Return [X, Y] of the center of cell containing provided text 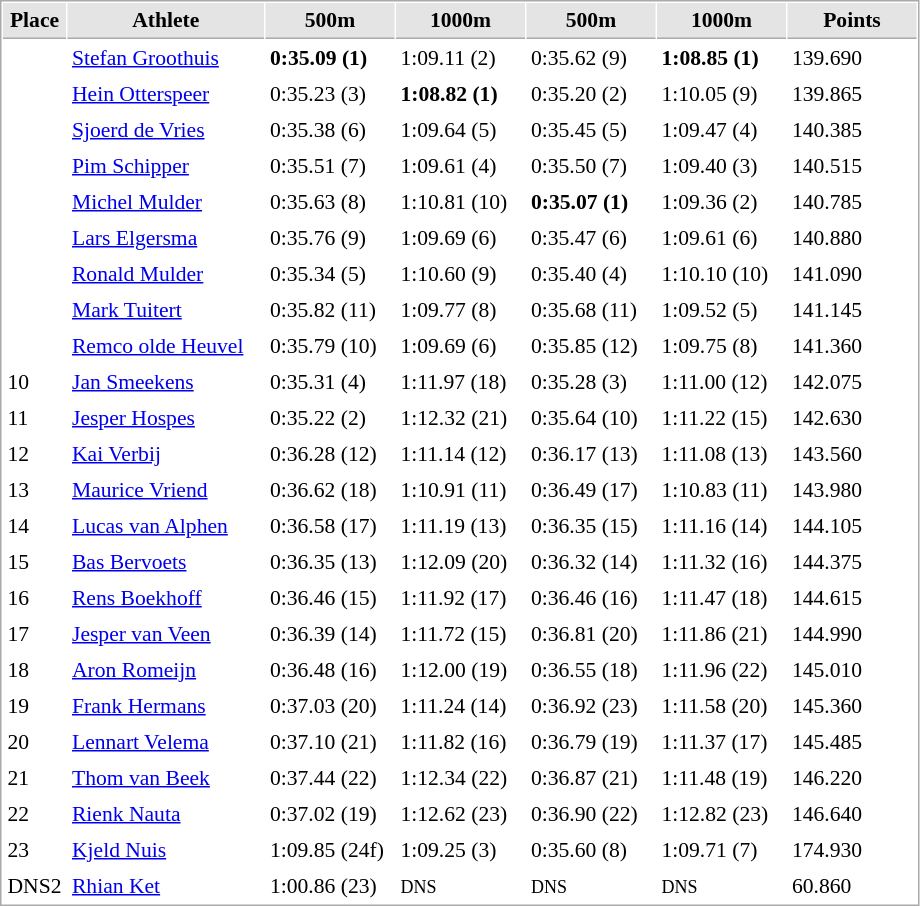
Jan Smeekens [165, 381]
0:35.76 (9) [330, 237]
140.880 [852, 237]
Kjeld Nuis [165, 849]
145.485 [852, 741]
1:09.40 (3) [722, 165]
1:11.14 (12) [460, 453]
0:35.31 (4) [330, 381]
1:10.05 (9) [722, 93]
Thom van Beek [165, 777]
1:11.22 (15) [722, 417]
1:11.37 (17) [722, 741]
11 [34, 417]
141.145 [852, 309]
0:35.64 (10) [590, 417]
1:10.91 (11) [460, 489]
Athlete [165, 21]
0:36.49 (17) [590, 489]
1:11.86 (21) [722, 633]
1:12.32 (21) [460, 417]
0:36.90 (22) [590, 813]
Lennart Velema [165, 741]
1:11.47 (18) [722, 597]
0:36.81 (20) [590, 633]
Aron Romeijn [165, 669]
0:35.62 (9) [590, 57]
139.690 [852, 57]
Rhian Ket [165, 885]
0:35.23 (3) [330, 93]
12 [34, 453]
0:35.20 (2) [590, 93]
0:35.45 (5) [590, 129]
139.865 [852, 93]
0:36.35 (15) [590, 525]
1:09.64 (5) [460, 129]
0:35.07 (1) [590, 201]
1:09.71 (7) [722, 849]
143.980 [852, 489]
13 [34, 489]
1:11.08 (13) [722, 453]
144.990 [852, 633]
0:35.22 (2) [330, 417]
1:12.00 (19) [460, 669]
0:35.60 (8) [590, 849]
21 [34, 777]
Sjoerd de Vries [165, 129]
Frank Hermans [165, 705]
1:11.24 (14) [460, 705]
Jesper van Veen [165, 633]
0:35.38 (6) [330, 129]
1:10.10 (10) [722, 273]
1:10.60 (9) [460, 273]
145.360 [852, 705]
1:11.16 (14) [722, 525]
Mark Tuitert [165, 309]
15 [34, 561]
1:08.82 (1) [460, 93]
0:37.03 (20) [330, 705]
140.785 [852, 201]
1:09.52 (5) [722, 309]
0:35.85 (12) [590, 345]
1:11.48 (19) [722, 777]
145.010 [852, 669]
1:09.85 (24f) [330, 849]
1:12.09 (20) [460, 561]
Rens Boekhoff [165, 597]
Kai Verbij [165, 453]
1:00.86 (23) [330, 885]
1:11.72 (15) [460, 633]
142.630 [852, 417]
143.560 [852, 453]
DNS2 [34, 885]
14 [34, 525]
0:35.79 (10) [330, 345]
0:35.47 (6) [590, 237]
Place [34, 21]
Maurice Vriend [165, 489]
0:37.10 (21) [330, 741]
0:35.63 (8) [330, 201]
Stefan Groothuis [165, 57]
0:36.46 (16) [590, 597]
0:36.17 (13) [590, 453]
0:36.28 (12) [330, 453]
0:36.39 (14) [330, 633]
146.220 [852, 777]
0:36.48 (16) [330, 669]
Lucas van Alphen [165, 525]
0:36.58 (17) [330, 525]
1:09.47 (4) [722, 129]
1:11.58 (20) [722, 705]
16 [34, 597]
1:09.25 (3) [460, 849]
142.075 [852, 381]
146.640 [852, 813]
144.105 [852, 525]
0:36.92 (23) [590, 705]
140.385 [852, 129]
Michel Mulder [165, 201]
0:35.34 (5) [330, 273]
144.615 [852, 597]
20 [34, 741]
1:11.96 (22) [722, 669]
Jesper Hospes [165, 417]
0:35.82 (11) [330, 309]
0:36.62 (18) [330, 489]
19 [34, 705]
1:09.77 (8) [460, 309]
60.860 [852, 885]
1:11.97 (18) [460, 381]
0:35.28 (3) [590, 381]
1:11.92 (17) [460, 597]
144.375 [852, 561]
1:11.00 (12) [722, 381]
1:11.19 (13) [460, 525]
0:37.02 (19) [330, 813]
1:08.85 (1) [722, 57]
0:37.44 (22) [330, 777]
0:36.79 (19) [590, 741]
Rienk Nauta [165, 813]
0:36.32 (14) [590, 561]
1:09.61 (6) [722, 237]
1:11.32 (16) [722, 561]
0:35.68 (11) [590, 309]
1:09.61 (4) [460, 165]
1:11.82 (16) [460, 741]
18 [34, 669]
Pim Schipper [165, 165]
174.930 [852, 849]
Ronald Mulder [165, 273]
Hein Otterspeer [165, 93]
0:36.55 (18) [590, 669]
Points [852, 21]
0:36.35 (13) [330, 561]
Bas Bervoets [165, 561]
0:35.40 (4) [590, 273]
0:35.51 (7) [330, 165]
22 [34, 813]
Remco olde Heuvel [165, 345]
10 [34, 381]
0:35.50 (7) [590, 165]
0:36.87 (21) [590, 777]
17 [34, 633]
1:10.81 (10) [460, 201]
1:09.75 (8) [722, 345]
140.515 [852, 165]
1:12.62 (23) [460, 813]
0:35.09 (1) [330, 57]
141.090 [852, 273]
Lars Elgersma [165, 237]
0:36.46 (15) [330, 597]
1:09.36 (2) [722, 201]
23 [34, 849]
141.360 [852, 345]
1:12.34 (22) [460, 777]
1:09.11 (2) [460, 57]
1:10.83 (11) [722, 489]
1:12.82 (23) [722, 813]
